Search for the cell housing the specified text and yield its (x, y) center coordinate. 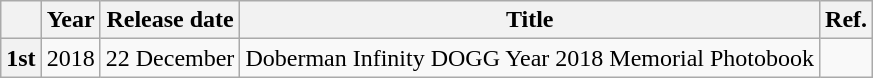
1st (21, 58)
2018 (70, 58)
Title (530, 20)
Release date (170, 20)
Doberman Infinity DOGG Year 2018 Memorial Photobook (530, 58)
Ref. (846, 20)
22 December (170, 58)
Year (70, 20)
